Identify which cell holds the provided text, then report its [X, Y] central coordinate. 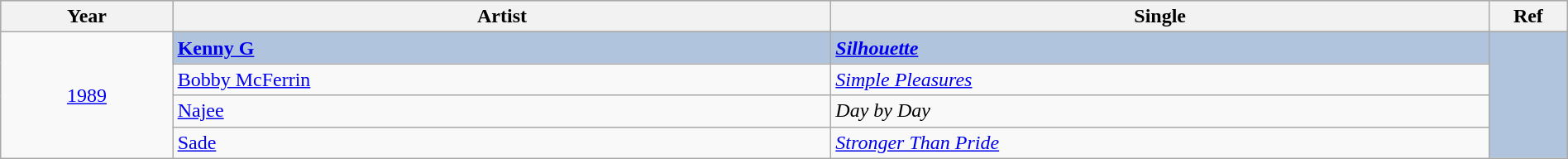
Simple Pleasures [1160, 79]
Day by Day [1160, 111]
Najee [502, 111]
Year [87, 17]
Kenny G [502, 48]
Bobby McFerrin [502, 79]
Ref [1528, 17]
Stronger Than Pride [1160, 142]
Single [1160, 17]
Silhouette [1160, 48]
1989 [87, 95]
Sade [502, 142]
Artist [502, 17]
